From the cell containing the given text, extract its center point as (X, Y) coordinate. 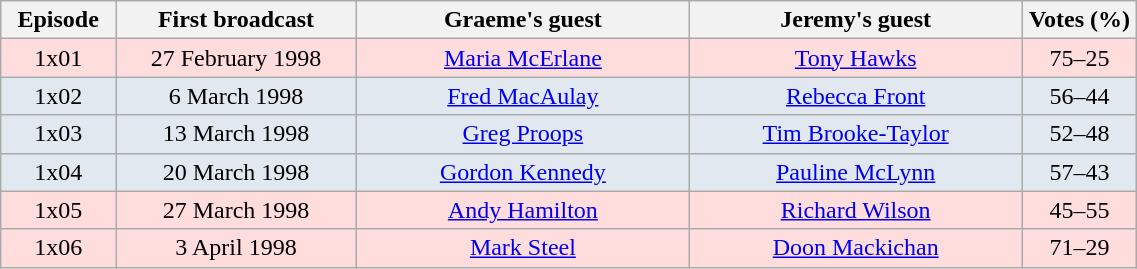
Maria McErlane (522, 58)
1x04 (58, 172)
45–55 (1080, 210)
Greg Proops (522, 134)
6 March 1998 (236, 96)
57–43 (1080, 172)
First broadcast (236, 20)
1x05 (58, 210)
Fred MacAulay (522, 96)
Doon Mackichan (856, 248)
27 February 1998 (236, 58)
Votes (%) (1080, 20)
56–44 (1080, 96)
1x02 (58, 96)
52–48 (1080, 134)
13 March 1998 (236, 134)
75–25 (1080, 58)
20 March 1998 (236, 172)
3 April 1998 (236, 248)
Mark Steel (522, 248)
Gordon Kennedy (522, 172)
Tim Brooke-Taylor (856, 134)
71–29 (1080, 248)
Rebecca Front (856, 96)
Episode (58, 20)
Tony Hawks (856, 58)
Pauline McLynn (856, 172)
Graeme's guest (522, 20)
27 March 1998 (236, 210)
Richard Wilson (856, 210)
1x03 (58, 134)
Andy Hamilton (522, 210)
Jeremy's guest (856, 20)
1x06 (58, 248)
1x01 (58, 58)
